Pinpoint the cell where the given text exists, returning its (x, y) midpoint coordinate. 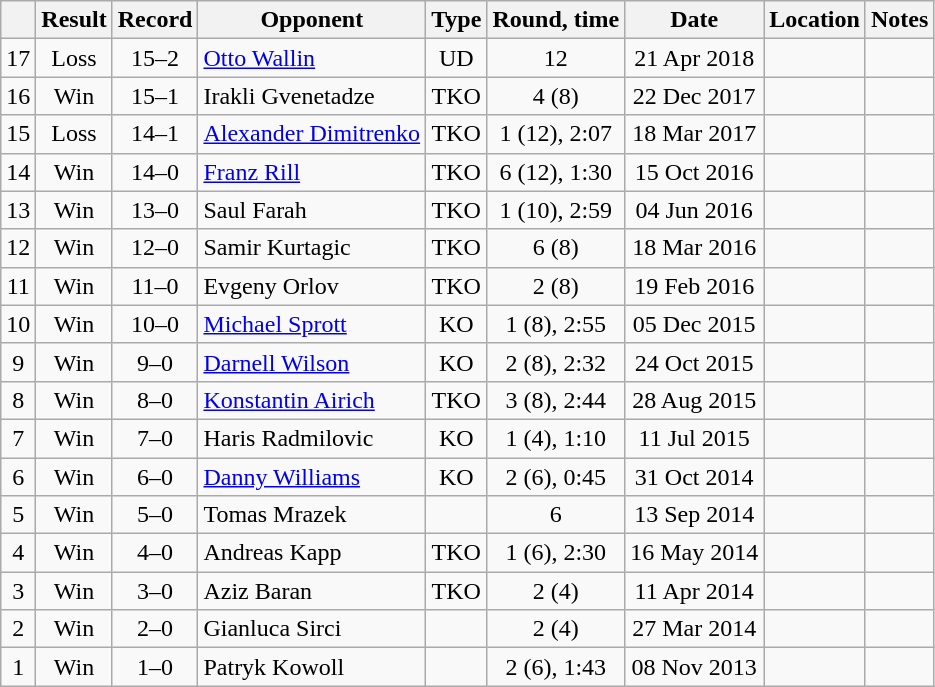
8–0 (155, 400)
05 Dec 2015 (694, 324)
14 (18, 172)
Round, time (556, 20)
1 (4), 1:10 (556, 438)
UD (456, 58)
19 Feb 2016 (694, 286)
4–0 (155, 553)
Irakli Gvenetadze (312, 96)
Date (694, 20)
8 (18, 400)
18 Mar 2016 (694, 248)
4 (18, 553)
3 (18, 591)
16 (18, 96)
15 Oct 2016 (694, 172)
13 Sep 2014 (694, 515)
Andreas Kapp (312, 553)
11 Apr 2014 (694, 591)
11 Jul 2015 (694, 438)
22 Dec 2017 (694, 96)
6 (12), 1:30 (556, 172)
08 Nov 2013 (694, 667)
15–1 (155, 96)
15 (18, 134)
Aziz Baran (312, 591)
7–0 (155, 438)
6 (8) (556, 248)
28 Aug 2015 (694, 400)
14–0 (155, 172)
1 (12), 2:07 (556, 134)
Location (815, 20)
Samir Kurtagic (312, 248)
2 (8), 2:32 (556, 362)
Michael Sprott (312, 324)
15–2 (155, 58)
Patryk Kowoll (312, 667)
Notes (899, 20)
Evgeny Orlov (312, 286)
Opponent (312, 20)
1 (8), 2:55 (556, 324)
13 (18, 210)
9–0 (155, 362)
24 Oct 2015 (694, 362)
4 (8) (556, 96)
10–0 (155, 324)
16 May 2014 (694, 553)
1 (10), 2:59 (556, 210)
1 (18, 667)
2–0 (155, 629)
Darnell Wilson (312, 362)
Danny Williams (312, 477)
11 (18, 286)
Haris Radmilovic (312, 438)
13–0 (155, 210)
1–0 (155, 667)
Gianluca Sirci (312, 629)
04 Jun 2016 (694, 210)
7 (18, 438)
5 (18, 515)
17 (18, 58)
18 Mar 2017 (694, 134)
14–1 (155, 134)
6–0 (155, 477)
3 (8), 2:44 (556, 400)
Record (155, 20)
Saul Farah (312, 210)
10 (18, 324)
1 (6), 2:30 (556, 553)
Result (74, 20)
Alexander Dimitrenko (312, 134)
5–0 (155, 515)
31 Oct 2014 (694, 477)
12–0 (155, 248)
2 (6), 1:43 (556, 667)
27 Mar 2014 (694, 629)
Konstantin Airich (312, 400)
2 (18, 629)
Otto Wallin (312, 58)
9 (18, 362)
21 Apr 2018 (694, 58)
3–0 (155, 591)
11–0 (155, 286)
Tomas Mrazek (312, 515)
2 (6), 0:45 (556, 477)
Franz Rill (312, 172)
Type (456, 20)
2 (8) (556, 286)
